From the cell containing the given text, extract its center point as [x, y] coordinate. 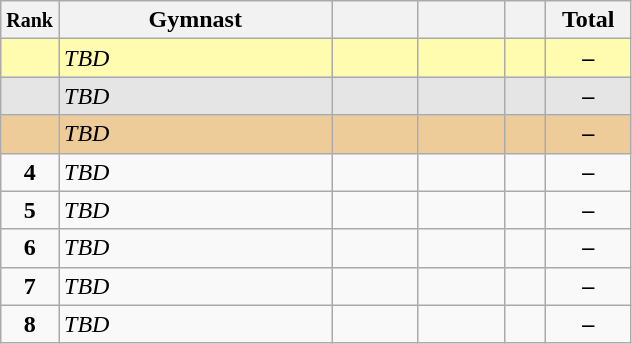
7 [30, 286]
4 [30, 172]
5 [30, 210]
6 [30, 248]
8 [30, 324]
Gymnast [195, 20]
Rank [30, 20]
Total [588, 20]
